Return the (x, y) coordinate for the center point of the cell that contains the specified text.  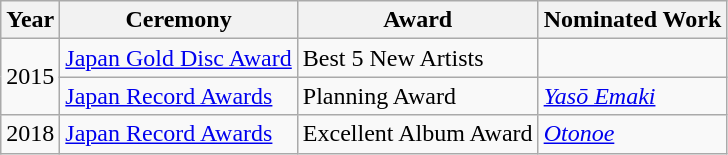
Award (418, 20)
Yasō Emaki (632, 96)
Planning Award (418, 96)
Otonoe (632, 134)
2015 (30, 77)
Ceremony (178, 20)
2018 (30, 134)
Best 5 New Artists (418, 58)
Nominated Work (632, 20)
Japan Gold Disc Award (178, 58)
Year (30, 20)
Excellent Album Award (418, 134)
